Return the (x, y) coordinate for the center point of the cell that contains the specified text.  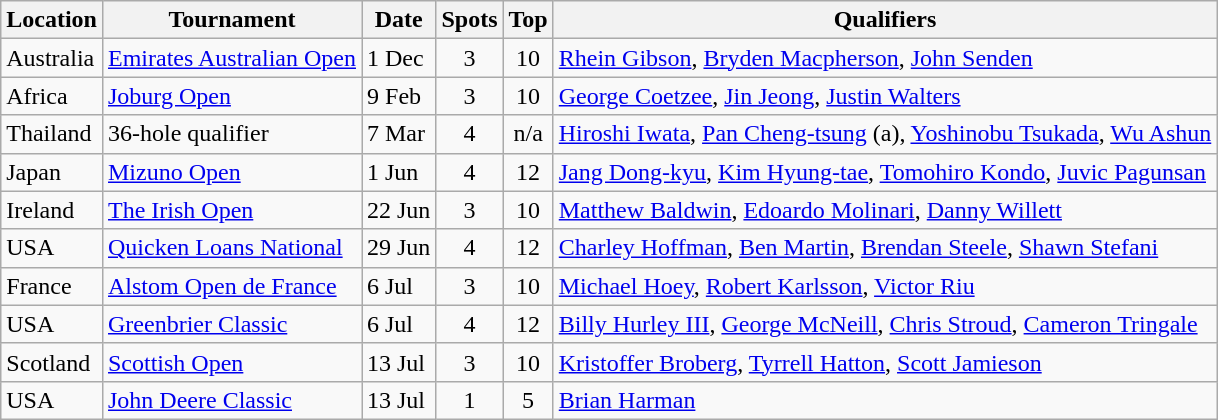
Hiroshi Iwata, Pan Cheng-tsung (a), Yoshinobu Tsukada, Wu Ashun (885, 134)
Japan (52, 172)
Tournament (232, 20)
Scotland (52, 362)
Thailand (52, 134)
Michael Hoey, Robert Karlsson, Victor Riu (885, 286)
1 Jun (399, 172)
George Coetzee, Jin Jeong, Justin Walters (885, 96)
The Irish Open (232, 210)
John Deere Classic (232, 400)
Top (528, 20)
Date (399, 20)
Mizuno Open (232, 172)
22 Jun (399, 210)
1 (470, 400)
Kristoffer Broberg, Tyrrell Hatton, Scott Jamieson (885, 362)
Billy Hurley III, George McNeill, Chris Stroud, Cameron Tringale (885, 324)
Rhein Gibson, Bryden Macpherson, John Senden (885, 58)
Greenbrier Classic (232, 324)
Location (52, 20)
n/a (528, 134)
France (52, 286)
Charley Hoffman, Ben Martin, Brendan Steele, Shawn Stefani (885, 248)
1 Dec (399, 58)
Australia (52, 58)
Emirates Australian Open (232, 58)
Scottish Open (232, 362)
Africa (52, 96)
Jang Dong-kyu, Kim Hyung-tae, Tomohiro Kondo, Juvic Pagunsan (885, 172)
Quicken Loans National (232, 248)
Joburg Open (232, 96)
29 Jun (399, 248)
Brian Harman (885, 400)
9 Feb (399, 96)
Qualifiers (885, 20)
Alstom Open de France (232, 286)
7 Mar (399, 134)
Spots (470, 20)
36-hole qualifier (232, 134)
Ireland (52, 210)
Matthew Baldwin, Edoardo Molinari, Danny Willett (885, 210)
5 (528, 400)
